Locate the cell with the specified text and output its [X, Y] center coordinate. 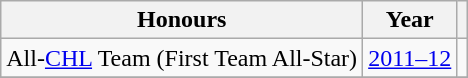
2011–12 [410, 58]
Honours [182, 20]
Year [410, 20]
All-CHL Team (First Team All-Star) [182, 58]
